Extract the [X, Y] coordinate from the center of the cell holding the provided text.  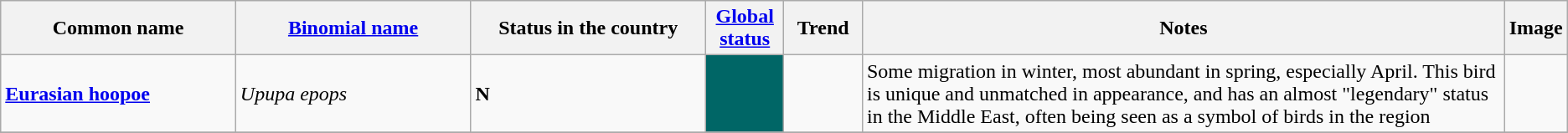
Global status [745, 28]
Trend [823, 28]
Status in the country [588, 28]
Common name [119, 28]
Upupa epops [353, 94]
Eurasian hoopoe [119, 94]
Binomial name [353, 28]
Notes [1183, 28]
N [588, 94]
Image [1536, 28]
